Scan for the cell matching the given text and deliver its [X, Y] coordinate at center. 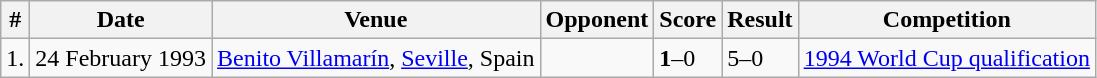
Score [688, 20]
1. [16, 58]
Benito Villamarín, Seville, Spain [376, 58]
1–0 [688, 58]
Result [760, 20]
Competition [946, 20]
Date [121, 20]
Venue [376, 20]
Opponent [597, 20]
1994 World Cup qualification [946, 58]
24 February 1993 [121, 58]
5–0 [760, 58]
# [16, 20]
